Pinpoint the cell where the given text exists, returning its (X, Y) midpoint coordinate. 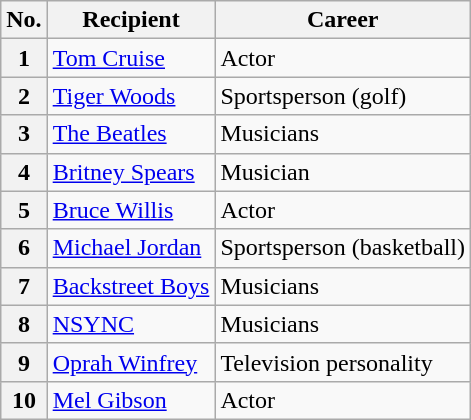
2 (24, 96)
Musician (343, 172)
Tiger Woods (131, 96)
8 (24, 324)
9 (24, 362)
10 (24, 400)
7 (24, 286)
1 (24, 58)
Career (343, 20)
Backstreet Boys (131, 286)
No. (24, 20)
Television personality (343, 362)
Sportsperson (golf) (343, 96)
5 (24, 210)
4 (24, 172)
Recipient (131, 20)
6 (24, 248)
Bruce Willis (131, 210)
The Beatles (131, 134)
Oprah Winfrey (131, 362)
Mel Gibson (131, 400)
Michael Jordan (131, 248)
Sportsperson (basketball) (343, 248)
Britney Spears (131, 172)
NSYNC (131, 324)
3 (24, 134)
Tom Cruise (131, 58)
